Scan for the cell matching the given text and deliver its [x, y] coordinate at center. 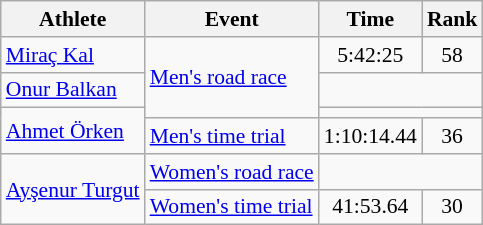
41:53.64 [370, 207]
Men's road race [232, 78]
58 [452, 55]
Athlete [73, 19]
Men's time trial [232, 136]
Ayşenur Turgut [73, 190]
Ahmet Örken [73, 131]
5:42:25 [370, 55]
Women's time trial [232, 207]
1:10:14.44 [370, 136]
Event [232, 19]
Miraç Kal [73, 55]
30 [452, 207]
36 [452, 136]
Women's road race [232, 172]
Time [370, 19]
Onur Balkan [73, 90]
Rank [452, 19]
